Find where the given text appears and provide that cell's center as [x, y] coordinate. 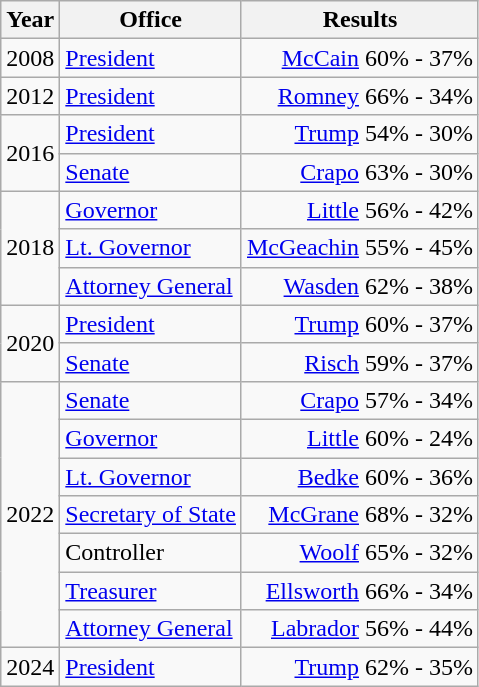
2018 [30, 248]
Little 60% - 24% [360, 438]
Crapo 63% - 30% [360, 172]
Risch 59% - 37% [360, 362]
Trump 62% - 35% [360, 667]
2012 [30, 96]
Wasden 62% - 38% [360, 286]
Romney 66% - 34% [360, 96]
2008 [30, 58]
McGrane 68% - 32% [360, 515]
Woolf 65% - 32% [360, 553]
Little 56% - 42% [360, 210]
2022 [30, 514]
2024 [30, 667]
Year [30, 20]
Office [151, 20]
Ellsworth 66% - 34% [360, 591]
Crapo 57% - 34% [360, 400]
McGeachin 55% - 45% [360, 248]
Results [360, 20]
Labrador 56% - 44% [360, 629]
2016 [30, 153]
Trump 54% - 30% [360, 134]
Secretary of State [151, 515]
Trump 60% - 37% [360, 324]
McCain 60% - 37% [360, 58]
Treasurer [151, 591]
2020 [30, 343]
Bedke 60% - 36% [360, 477]
Controller [151, 553]
